Return (x, y) of the center of cell containing provided text 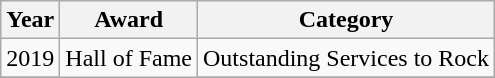
Year (30, 20)
Outstanding Services to Rock (346, 58)
Award (129, 20)
Category (346, 20)
2019 (30, 58)
Hall of Fame (129, 58)
